Scan for the cell matching the given text and deliver its (x, y) coordinate at center. 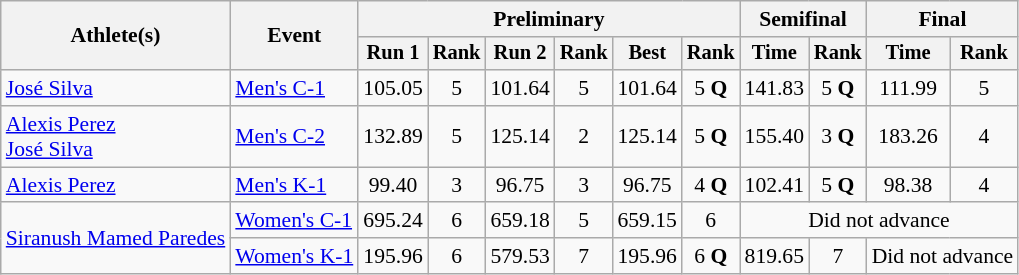
155.40 (774, 136)
Event (294, 36)
141.83 (774, 88)
Alexis PerezJosé Silva (116, 136)
579.53 (520, 256)
Run 1 (392, 54)
Run 2 (520, 54)
José Silva (116, 88)
6 Q (711, 256)
99.40 (392, 185)
111.99 (908, 88)
105.05 (392, 88)
Siranush Mamed Paredes (116, 238)
102.41 (774, 185)
659.15 (646, 221)
Men's K-1 (294, 185)
4 Q (711, 185)
132.89 (392, 136)
Final (943, 19)
3 Q (838, 136)
Women's C-1 (294, 221)
Women's K-1 (294, 256)
Preliminary (548, 19)
Men's C-2 (294, 136)
695.24 (392, 221)
Semifinal (804, 19)
98.38 (908, 185)
Athlete(s) (116, 36)
Men's C-1 (294, 88)
Best (646, 54)
659.18 (520, 221)
Alexis Perez (116, 185)
819.65 (774, 256)
183.26 (908, 136)
2 (584, 136)
